From the cell containing the given text, extract its center point as (x, y) coordinate. 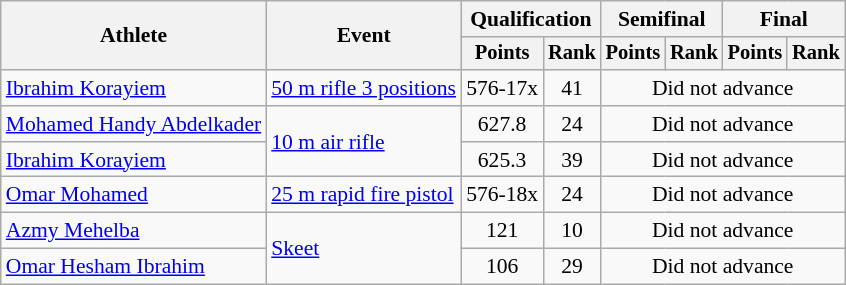
Azmy Mehelba (134, 231)
576-18x (502, 195)
41 (572, 88)
10 m air rifle (364, 142)
39 (572, 160)
50 m rifle 3 positions (364, 88)
Qualification (531, 19)
29 (572, 267)
Omar Mohamed (134, 195)
576-17x (502, 88)
10 (572, 231)
Event (364, 36)
25 m rapid fire pistol (364, 195)
121 (502, 231)
Mohamed Handy Abdelkader (134, 124)
Skeet (364, 248)
Semifinal (662, 19)
Final (784, 19)
106 (502, 267)
Athlete (134, 36)
627.8 (502, 124)
625.3 (502, 160)
Omar Hesham Ibrahim (134, 267)
